Extract the [x, y] coordinate from the center of the cell holding the provided text.  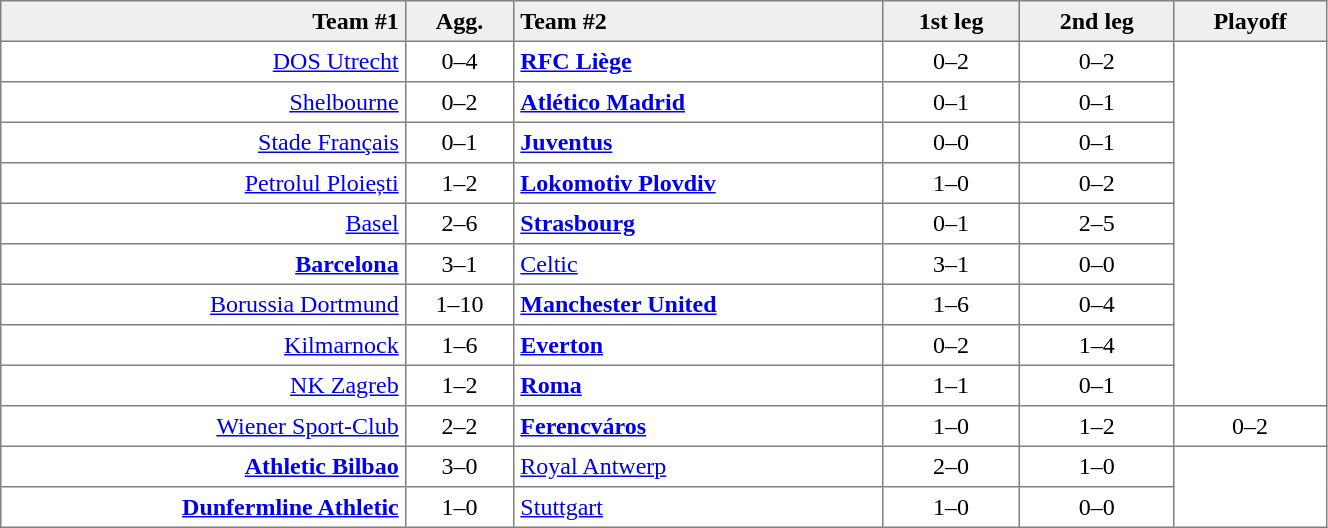
Stade Français [204, 142]
2–2 [459, 426]
Playoff [1250, 21]
Atlético Madrid [698, 102]
1–4 [1097, 345]
Barcelona [204, 264]
Manchester United [698, 304]
Dunfermline Athletic [204, 507]
Roma [698, 385]
Agg. [459, 21]
Everton [698, 345]
1–10 [459, 304]
Lokomotiv Plovdiv [698, 183]
Celtic [698, 264]
Stuttgart [698, 507]
Strasbourg [698, 223]
Athletic Bilbao [204, 466]
2–0 [950, 466]
Kilmarnock [204, 345]
Shelbourne [204, 102]
2–5 [1097, 223]
Petrolul Ploiești [204, 183]
2nd leg [1097, 21]
Royal Antwerp [698, 466]
NK Zagreb [204, 385]
2–6 [459, 223]
DOS Utrecht [204, 61]
Ferencváros [698, 426]
Wiener Sport-Club [204, 426]
1st leg [950, 21]
Juventus [698, 142]
1–1 [950, 385]
Basel [204, 223]
3–0 [459, 466]
RFC Liège [698, 61]
Borussia Dortmund [204, 304]
Team #2 [698, 21]
Team #1 [204, 21]
